Capture the cell that displays the provided text and extract its (X, Y) central coordinate. 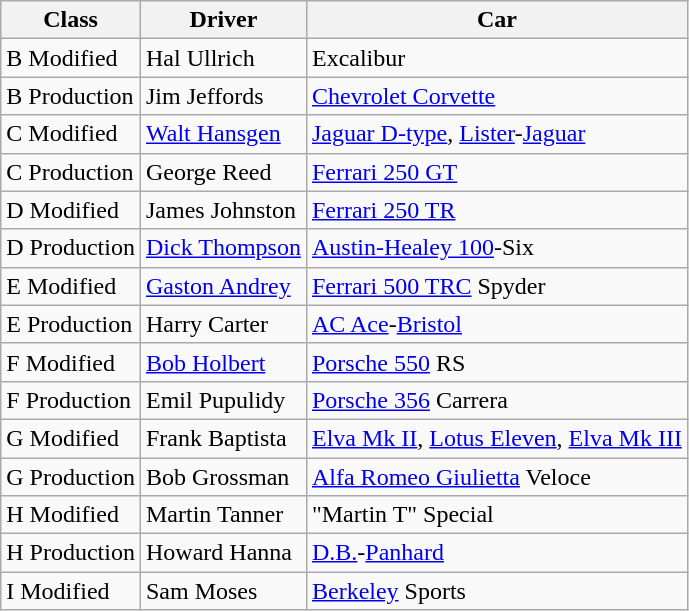
G Production (71, 477)
James Johnston (223, 210)
Alfa Romeo Giulietta Veloce (496, 477)
Dick Thompson (223, 248)
Excalibur (496, 58)
Sam Moses (223, 591)
Porsche 550 RS (496, 362)
Driver (223, 20)
F Modified (71, 362)
Ferrari 250 TR (496, 210)
Ferrari 250 GT (496, 172)
C Production (71, 172)
Emil Pupulidy (223, 400)
I Modified (71, 591)
Frank Baptista (223, 438)
Jim Jeffords (223, 96)
Bob Holbert (223, 362)
George Reed (223, 172)
Berkeley Sports (496, 591)
AC Ace-Bristol (496, 324)
Car (496, 20)
Harry Carter (223, 324)
Bob Grossman (223, 477)
Martin Tanner (223, 515)
Gaston Andrey (223, 286)
H Production (71, 553)
E Modified (71, 286)
Howard Hanna (223, 553)
C Modified (71, 134)
Walt Hansgen (223, 134)
B Modified (71, 58)
Class (71, 20)
Hal Ullrich (223, 58)
H Modified (71, 515)
Chevrolet Corvette (496, 96)
Elva Mk II, Lotus Eleven, Elva Mk III (496, 438)
F Production (71, 400)
D Production (71, 248)
G Modified (71, 438)
D Modified (71, 210)
B Production (71, 96)
Jaguar D-type, Lister-Jaguar (496, 134)
Porsche 356 Carrera (496, 400)
E Production (71, 324)
Ferrari 500 TRC Spyder (496, 286)
D.B.-Panhard (496, 553)
"Martin T" Special (496, 515)
Austin-Healey 100-Six (496, 248)
